Locate the cell with the specified text and output its (x, y) center coordinate. 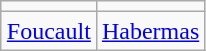
Habermas (150, 31)
Foucault (48, 31)
